Provide the (x, y) coordinate of the cell's center where the given text is located.  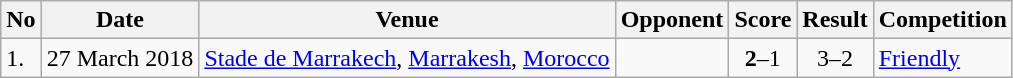
Friendly (942, 58)
2–1 (763, 58)
Date (120, 20)
Result (835, 20)
Venue (407, 20)
Stade de Marrakech, Marrakesh, Morocco (407, 58)
27 March 2018 (120, 58)
Competition (942, 20)
No (21, 20)
Score (763, 20)
3–2 (835, 58)
Opponent (672, 20)
1. (21, 58)
